Locate the cell with the specified text and output its [X, Y] center coordinate. 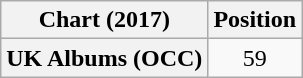
59 [255, 58]
Chart (2017) [104, 20]
Position [255, 20]
UK Albums (OCC) [104, 58]
